Capture the cell that displays the provided text and extract its [X, Y] central coordinate. 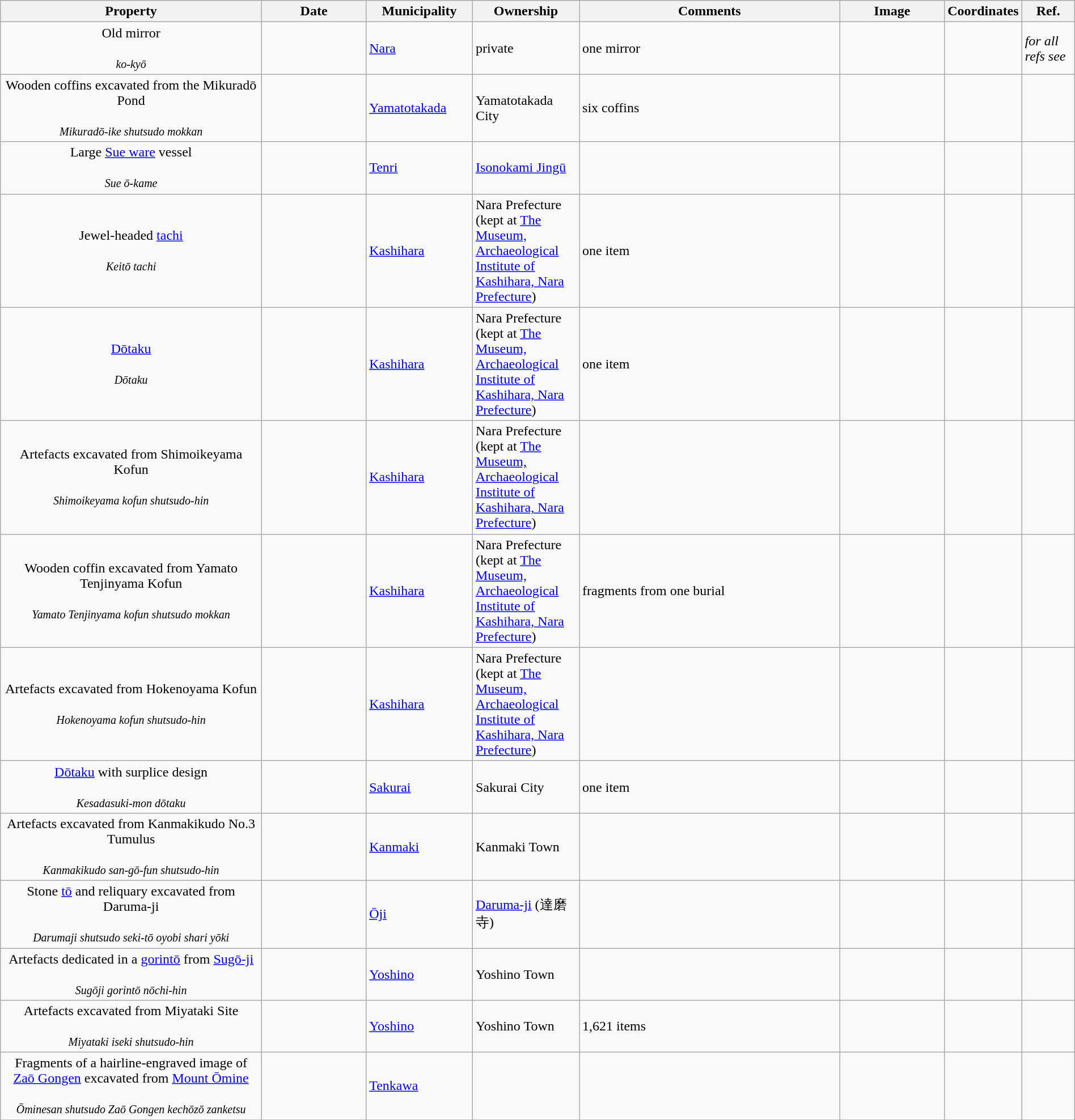
Tenri [420, 168]
Jewel-headed tachiKeitō tachi [132, 251]
Artefacts excavated from Miyataki SiteMiyataki iseki shutsudo-hin [132, 1026]
Ōji [420, 914]
DōtakuDōtaku [132, 364]
one mirror [710, 48]
Artefacts excavated from Hokenoyama KofunHokenoyama kofun shutsudo-hin [132, 704]
Yamatotakada City [526, 108]
six coffins [710, 108]
Artefacts excavated from Kanmakikudo No.3 TumulusKanmakikudo san-gō-fun shutsudo-hin [132, 847]
Ownership [526, 11]
Large Sue ware vesselSue ō-kame [132, 168]
1,621 items [710, 1026]
Comments [710, 11]
Isonokami Jingū [526, 168]
Sakurai [420, 787]
Kanmaki [420, 847]
Artefacts excavated from Shimoikeyama KofunShimoikeyama kofun shutsudo-hin [132, 477]
Tenkawa [420, 1086]
Coordinates [983, 11]
Date [314, 11]
Dōtaku with surplice designKesadasuki-mon dōtaku [132, 787]
Wooden coffins excavated from the Mikuradō PondMikuradō-ike shutsudo mokkan [132, 108]
fragments from one burial [710, 591]
Image [892, 11]
Artefacts dedicated in a gorintō from Sugō-jiSugōji gorintō nōchi-hin [132, 974]
Nara [420, 48]
Property [132, 11]
Yamatotakada [420, 108]
Municipality [420, 11]
Ref. [1048, 11]
for all refs see [1048, 48]
Fragments of a hairline-engraved image of Zaō Gongen excavated from Mount Ōmine Ōminesan shutsudo Zaō Gongen kechōzō zanketsu [132, 1086]
Kanmaki Town [526, 847]
Stone tō and reliquary excavated from Daruma-jiDarumaji shutsudo seki-tō oyobi shari yōki [132, 914]
Daruma-ji (達磨寺) [526, 914]
Wooden coffin excavated from Yamato Tenjinyama KofunYamato Tenjinyama kofun shutsudo mokkan [132, 591]
private [526, 48]
Old mirrorko-kyō [132, 48]
Sakurai City [526, 787]
